Find where the given text appears and provide that cell's center as [x, y] coordinate. 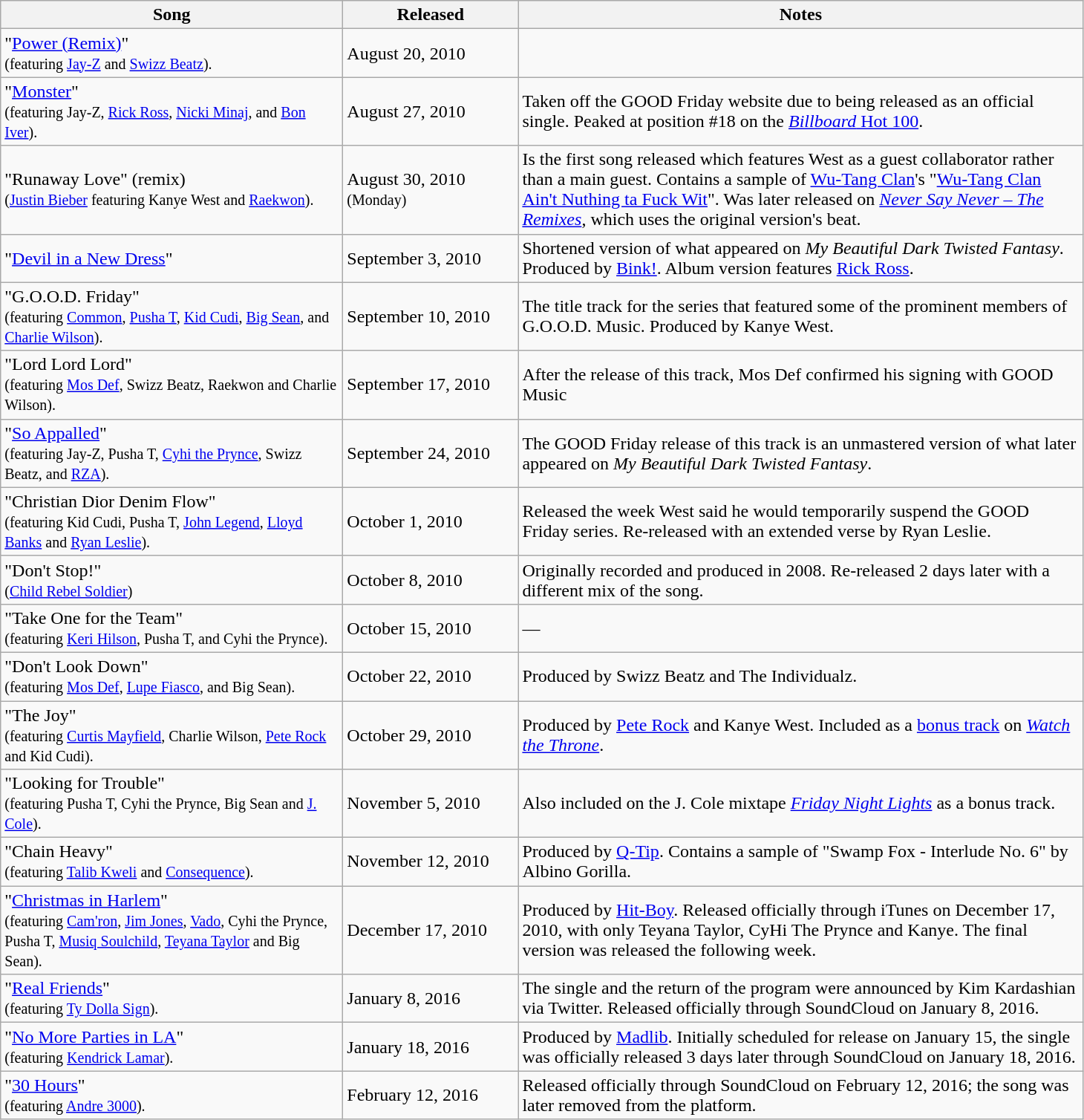
"Power (Remix)" (featuring Jay-Z and Swizz Beatz). [172, 53]
August 30, 2010 (Monday) [431, 190]
Produced by Swizz Beatz and The Individualz. [800, 676]
Also included on the J. Cole mixtape Friday Night Lights as a bonus track. [800, 804]
October 15, 2010 [431, 628]
After the release of this track, Mos Def confirmed his signing with GOOD Music [800, 385]
"Christmas in Harlem"(featuring Cam'ron, Jim Jones, Vado, Cyhi the Prynce, Pusha T, Musiq Soulchild, Teyana Taylor and Big Sean). [172, 930]
Produced by Pete Rock and Kanye West. Included as a bonus track on Watch the Throne. [800, 735]
Released the week West said he would temporarily suspend the GOOD Friday series. Re-released with an extended verse by Ryan Leslie. [800, 521]
September 17, 2010 [431, 385]
December 17, 2010 [431, 930]
"30 Hours"(featuring Andre 3000). [172, 1095]
"Devil in a New Dress" [172, 258]
"So Appalled"(featuring Jay-Z, Pusha T, Cyhi the Prynce, Swizz Beatz, and RZA). [172, 453]
"Christian Dior Denim Flow"(featuring Kid Cudi, Pusha T, John Legend, Lloyd Banks and Ryan Leslie). [172, 521]
Released [431, 15]
"Looking for Trouble"(featuring Pusha T, Cyhi the Prynce, Big Sean and J. Cole). [172, 804]
January 18, 2016 [431, 1047]
The title track for the series that featured some of the prominent members of G.O.O.D. Music. Produced by Kanye West. [800, 316]
Taken off the GOOD Friday website due to being released as an official single. Peaked at position #18 on the Billboard Hot 100. [800, 111]
September 24, 2010 [431, 453]
"Take One for the Team"(featuring Keri Hilson, Pusha T, and Cyhi the Prynce). [172, 628]
October 29, 2010 [431, 735]
— [800, 628]
September 3, 2010 [431, 258]
January 8, 2016 [431, 998]
October 22, 2010 [431, 676]
Song [172, 15]
The single and the return of the program were announced by Kim Kardashian via Twitter. Released officially through SoundCloud on January 8, 2016. [800, 998]
"Monster"(featuring Jay-Z, Rick Ross, Nicki Minaj, and Bon Iver). [172, 111]
"Don't Stop!"(Child Rebel Soldier) [172, 579]
"Don't Look Down"(featuring Mos Def, Lupe Fiasco, and Big Sean). [172, 676]
"Runaway Love" (remix) (Justin Bieber featuring Kanye West and Raekwon). [172, 190]
Released officially through SoundCloud on February 12, 2016; the song was later removed from the platform. [800, 1095]
"G.O.O.D. Friday"(featuring Common, Pusha T, Kid Cudi, Big Sean, and Charlie Wilson). [172, 316]
November 5, 2010 [431, 804]
"Lord Lord Lord"(featuring Mos Def, Swizz Beatz, Raekwon and Charlie Wilson). [172, 385]
September 10, 2010 [431, 316]
Shortened version of what appeared on My Beautiful Dark Twisted Fantasy. Produced by Bink!. Album version features Rick Ross. [800, 258]
October 8, 2010 [431, 579]
Originally recorded and produced in 2008. Re-released 2 days later with a different mix of the song. [800, 579]
Notes [800, 15]
"Chain Heavy"(featuring Talib Kweli and Consequence). [172, 862]
November 12, 2010 [431, 862]
The GOOD Friday release of this track is an unmastered version of what later appeared on My Beautiful Dark Twisted Fantasy. [800, 453]
Produced by Q-Tip. Contains a sample of "Swamp Fox - Interlude No. 6" by Albino Gorilla. [800, 862]
"No More Parties in LA"(featuring Kendrick Lamar). [172, 1047]
February 12, 2016 [431, 1095]
"Real Friends"(featuring Ty Dolla Sign). [172, 998]
October 1, 2010 [431, 521]
"The Joy"(featuring Curtis Mayfield, Charlie Wilson, Pete Rock and Kid Cudi). [172, 735]
August 27, 2010 [431, 111]
August 20, 2010 [431, 53]
